Provide the (X, Y) coordinate of the cell's center where the given text is located.  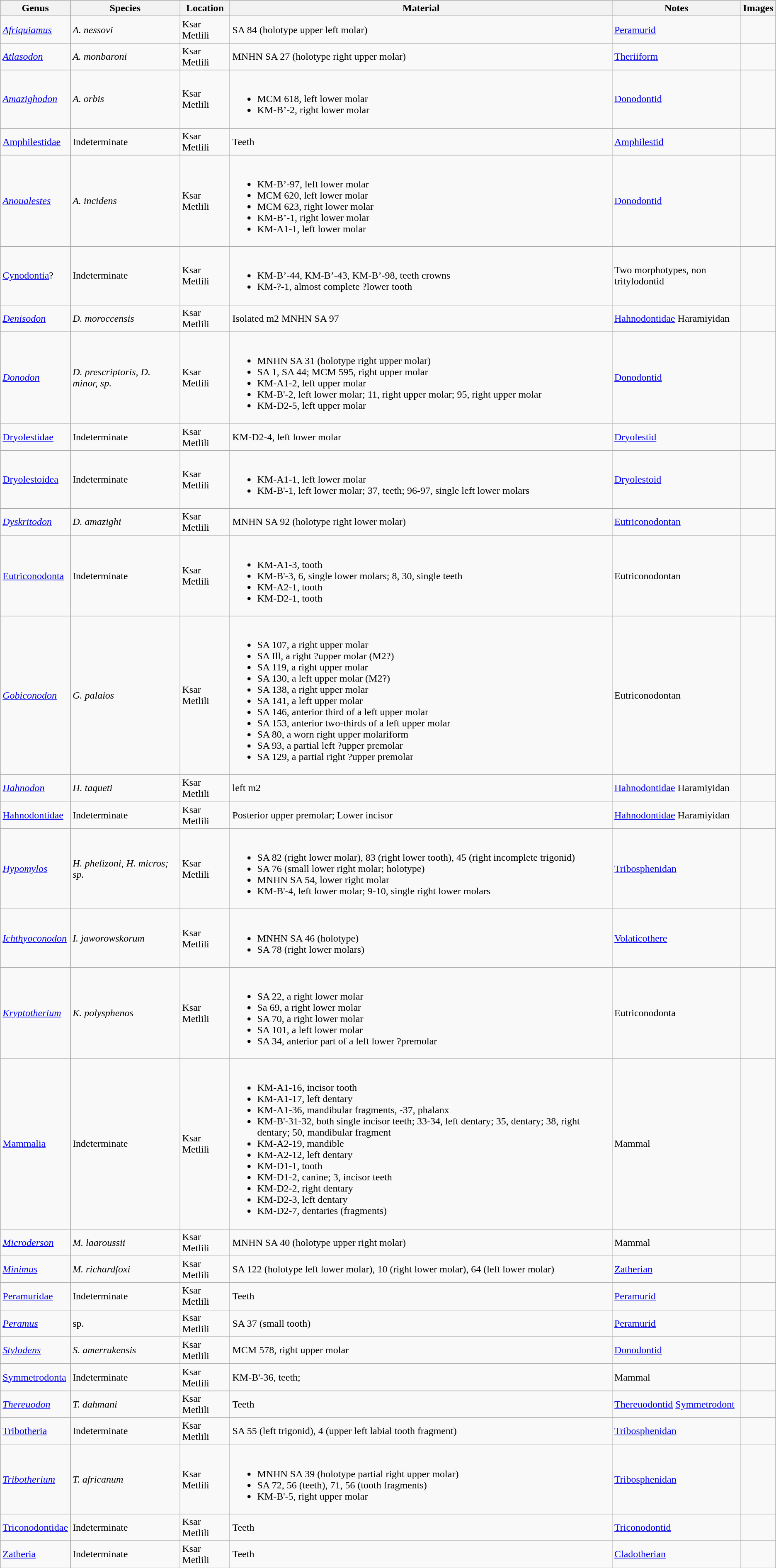
Tribotheria (36, 1431)
SA 55 (left trigonid), 4 (upper left labial tooth fragment) (421, 1431)
KM-B’-97, left lower molarMCM 620, left lower molarMCM 623, right lower molarKM-B’-1, right lower molarKM-A1-1, left lower molar (421, 201)
KM-B’-44, KM-B’-43, KM-B’-98, teeth crownsKM-?-1, almost complete ?lower tooth (421, 276)
Location (205, 8)
SA 37 (small tooth) (421, 1323)
S. amerrukensis (125, 1350)
Gobiconodon (36, 696)
Species (125, 8)
MNHN SA 27 (holotype right upper molar) (421, 56)
D. moroccensis (125, 318)
Cynodontia? (36, 276)
MCM 578, right upper molar (421, 1350)
H. phelizoni, H. micros; sp. (125, 869)
Triconodontid (676, 1527)
KM-A1-3, toothKM-B'-3, 6, single lower molars; 8, 30, single teethKM-A2-1, toothKM-D2-1, tooth (421, 576)
Hahnodontidae (36, 815)
H. taqueti (125, 789)
Zatherian (676, 1269)
Microderson (36, 1242)
SA 84 (holotype upper left molar) (421, 30)
Dryolestid (676, 437)
G. palaios (125, 696)
Posterior upper premolar; Lower incisor (421, 815)
Dryolestoidea (36, 479)
Anoualestes (36, 201)
Cladotherian (676, 1555)
Mammalia (36, 1144)
KM-A1-1, left lower molarKM-B'-1, left lower molar; 37, teeth; 96-97, single left lower molars (421, 479)
A. nessovi (125, 30)
Thereuodon (36, 1404)
Theriiform (676, 56)
Dyskritodon (36, 522)
Amphilestidae (36, 142)
KM-D2-4, left lower molar (421, 437)
Volaticothere (676, 938)
D. prescriptoris, D. minor, sp. (125, 377)
M. laaroussii (125, 1242)
T. africanum (125, 1479)
Zatheria (36, 1555)
I. jaworowskorum (125, 938)
Denisodon (36, 318)
SA 122 (holotype left lower molar), 10 (right lower molar), 64 (left lower molar) (421, 1269)
Images (758, 8)
MNHN SA 46 (holotype)SA 78 (right lower molars) (421, 938)
Genus (36, 8)
Peramuridae (36, 1296)
Minimus (36, 1269)
Hypomylos (36, 869)
Peramus (36, 1323)
Atlasodon (36, 56)
A. orbis (125, 99)
Notes (676, 8)
sp. (125, 1323)
Thereuodontid Symmetrodont (676, 1404)
Isolated m2 MNHN SA 97 (421, 318)
MNHN SA 92 (holotype right lower molar) (421, 522)
Donodon (36, 377)
Afriquiamus (36, 30)
K. polysphenos (125, 1013)
KM-B'-36, teeth; (421, 1377)
A. incidens (125, 201)
Triconodontidae (36, 1527)
Amphilestid (676, 142)
left m2 (421, 789)
Amazighodon (36, 99)
T. dahmani (125, 1404)
Hahnodon (36, 789)
MCM 618, left lower molarKM-B’-2, right lower molar (421, 99)
Ichthyoconodon (36, 938)
Tribotherium (36, 1479)
Two morphotypes, non tritylodontid (676, 276)
D. amazighi (125, 522)
Material (421, 8)
A. monbaroni (125, 56)
Stylodens (36, 1350)
MNHN SA 40 (holotype upper right molar) (421, 1242)
MNHN SA 39 (holotype partial right upper molar)SA 72, 56 (teeth), 71, 56 (tooth fragments)KM-B'-5, right upper molar (421, 1479)
Dryolestidae (36, 437)
Symmetrodonta (36, 1377)
Dryolestoid (676, 479)
M. richardfoxi (125, 1269)
Kryptotherium (36, 1013)
